For the text-containing cell, return its midpoint in (x, y) coordinate format. 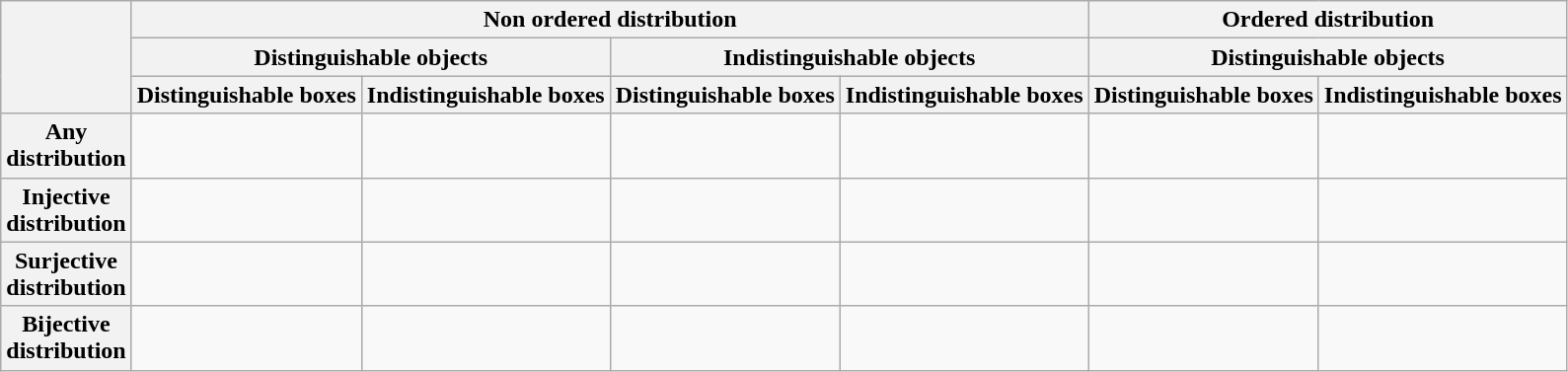
Ordered distribution (1328, 20)
Injectivedistribution (66, 209)
Indistinguishable objects (849, 57)
Non ordered distribution (610, 20)
Anydistribution (66, 146)
Surjectivedistribution (66, 274)
Bijectivedistribution (66, 337)
